Capture the cell that displays the provided text and extract its [X, Y] central coordinate. 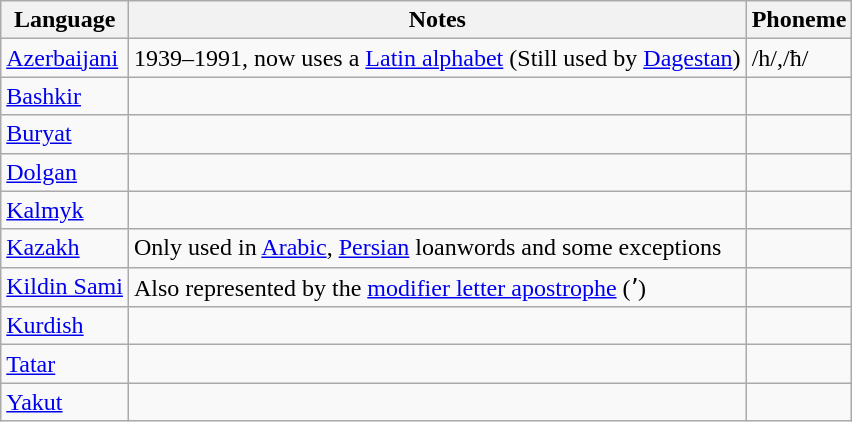
Kalmyk [65, 210]
Kildin Sami [65, 287]
/h/,/ħ/ [799, 58]
Phoneme [799, 20]
Dolgan [65, 172]
Yakut [65, 402]
Language [65, 20]
Kurdish [65, 326]
Bashkir [65, 96]
Notes [437, 20]
Only used in Arabic, Persian loanwords and some exceptions [437, 248]
Buryat [65, 134]
Kazakh [65, 248]
Also represented by the modifier letter apostrophe (ʼ) [437, 287]
Azerbaijani [65, 58]
1939–1991, now uses a Latin alphabet (Still used by Dagestan) [437, 58]
Tatar [65, 364]
